Find where the given text appears and provide that cell's center as (X, Y) coordinate. 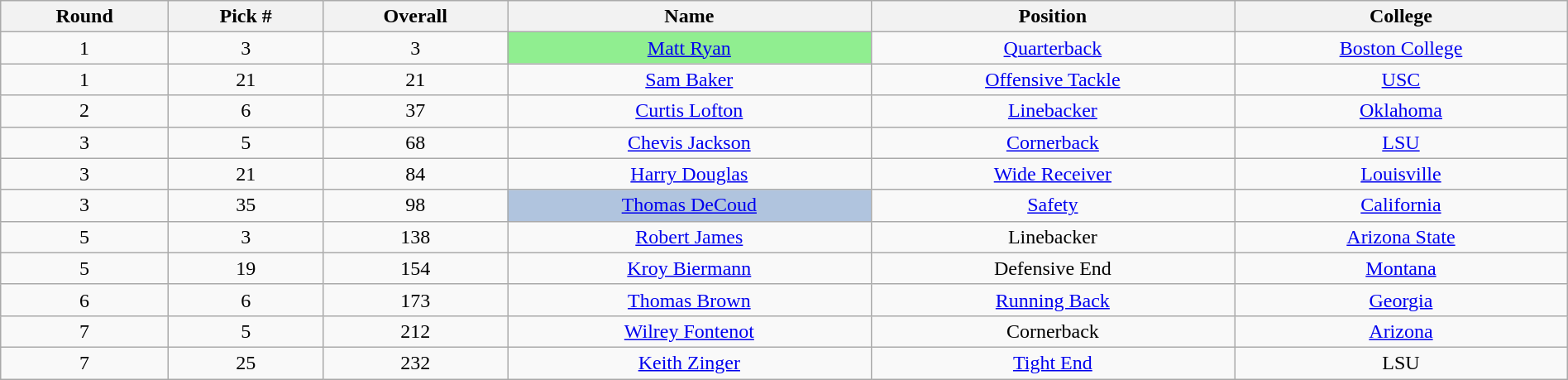
Harry Douglas (690, 174)
154 (415, 268)
232 (415, 363)
Boston College (1401, 48)
Louisville (1401, 174)
Georgia (1401, 300)
College (1401, 17)
Wilrey Fontenot (690, 331)
Robert James (690, 237)
Quarterback (1053, 48)
Pick # (245, 17)
35 (245, 205)
Arizona (1401, 331)
Oklahoma (1401, 111)
Sam Baker (690, 79)
Tight End (1053, 363)
Matt Ryan (690, 48)
Wide Receiver (1053, 174)
Offensive Tackle (1053, 79)
Chevis Jackson (690, 142)
Defensive End (1053, 268)
Kroy Biermann (690, 268)
Thomas Brown (690, 300)
2 (84, 111)
25 (245, 363)
68 (415, 142)
98 (415, 205)
Running Back (1053, 300)
173 (415, 300)
Safety (1053, 205)
37 (415, 111)
Overall (415, 17)
19 (245, 268)
Round (84, 17)
Name (690, 17)
Thomas DeCoud (690, 205)
California (1401, 205)
Curtis Lofton (690, 111)
212 (415, 331)
Arizona State (1401, 237)
Keith Zinger (690, 363)
138 (415, 237)
Montana (1401, 268)
84 (415, 174)
USC (1401, 79)
Position (1053, 17)
